Identify which cell holds the provided text, then report its (x, y) central coordinate. 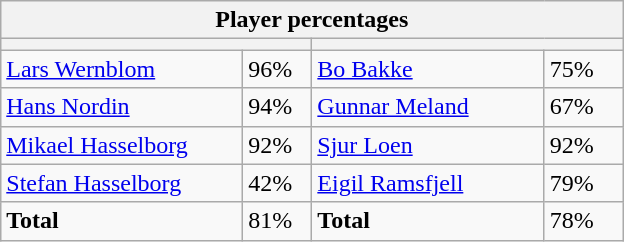
81% (278, 221)
Stefan Hasselborg (122, 183)
96% (278, 69)
Bo Bakke (428, 69)
Gunnar Meland (428, 107)
79% (584, 183)
Eigil Ramsfjell (428, 183)
Lars Wernblom (122, 69)
Sjur Loen (428, 145)
42% (278, 183)
Hans Nordin (122, 107)
75% (584, 69)
67% (584, 107)
Mikael Hasselborg (122, 145)
78% (584, 221)
Player percentages (312, 20)
94% (278, 107)
